Search for the cell housing the specified text and yield its [x, y] center coordinate. 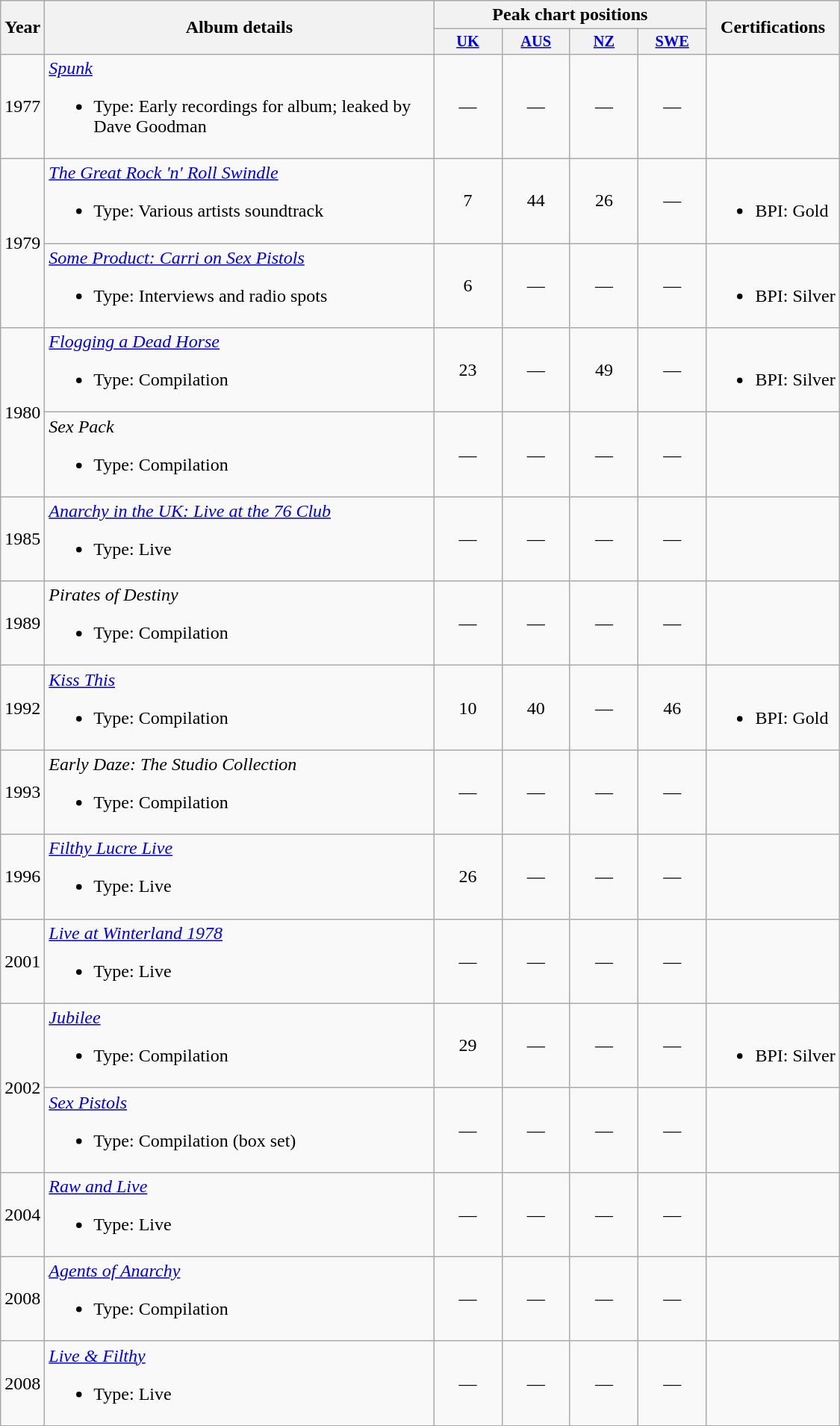
Raw and LiveType: Live [239, 1215]
23 [467, 371]
UK [467, 42]
1993 [22, 792]
SWE [672, 42]
6 [467, 285]
2004 [22, 1215]
1977 [22, 106]
Anarchy in the UK: Live at the 76 Club Type: Live [239, 539]
Certifications [773, 28]
NZ [603, 42]
1985 [22, 539]
1992 [22, 708]
JubileeType: Compilation [239, 1046]
Sex PackType: Compilation [239, 454]
Filthy Lucre LiveType: Live [239, 877]
2002 [22, 1088]
29 [467, 1046]
Kiss ThisType: Compilation [239, 708]
Sex PistolsType: Compilation (box set) [239, 1129]
46 [672, 708]
7 [467, 202]
Year [22, 28]
Some Product: Carri on Sex PistolsType: Interviews and radio spots [239, 285]
Live & FilthyType: Live [239, 1383]
2001 [22, 961]
Pirates of Destiny Type: Compilation [239, 623]
Album details [239, 28]
44 [536, 202]
1996 [22, 877]
40 [536, 708]
Flogging a Dead HorseType: Compilation [239, 371]
Peak chart positions [570, 15]
The Great Rock 'n' Roll SwindleType: Various artists soundtrack [239, 202]
Agents of AnarchyType: Compilation [239, 1298]
1979 [22, 244]
10 [467, 708]
Early Daze: The Studio CollectionType: Compilation [239, 792]
49 [603, 371]
Spunk Type: Early recordings for album; leaked by Dave Goodman [239, 106]
1989 [22, 623]
Live at Winterland 1978Type: Live [239, 961]
AUS [536, 42]
1980 [22, 412]
